Pinpoint the cell where the given text exists, returning its (x, y) midpoint coordinate. 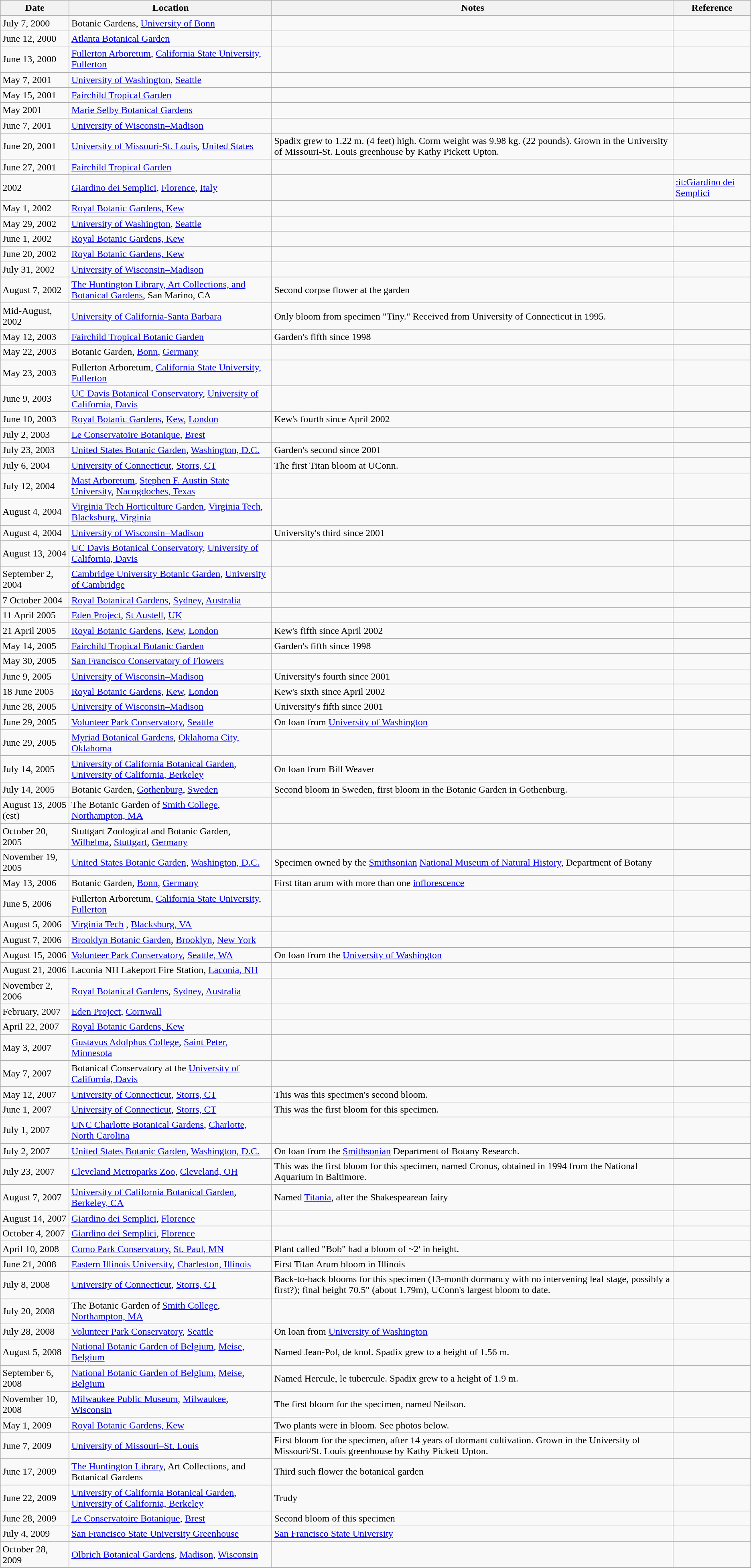
Notes (473, 8)
August 14, 2007 (35, 1218)
June 9, 2003 (35, 399)
July 1, 2007 (35, 1130)
Named Jean-Pol, de knol. Spadix grew to a height of 1.56 m. (473, 1352)
July 4, 2009 (35, 1534)
Volunteer Park Conservatory, Seattle, WA (170, 955)
Laconia NH Lakeport Fire Station, Laconia, NH (170, 970)
July 31, 2002 (35, 269)
July 12, 2004 (35, 486)
Location (170, 8)
Gustavus Adolphus College, Saint Peter, Minnesota (170, 1047)
The Huntington Library, Art Collections, and Botanical Gardens (170, 1471)
Only bloom from specimen "Tiny." Received from University of Connecticut in 1995. (473, 316)
July 2, 2003 (35, 435)
July 2, 2007 (35, 1151)
October 4, 2007 (35, 1234)
This was the first bloom for this specimen, named Cronus, obtained in 1994 from the National Aquarium in Baltimore. (473, 1171)
The first Titan bloom at UConn. (473, 465)
September 2, 2004 (35, 580)
San Francisco State University Greenhouse (170, 1534)
August 5, 2008 (35, 1352)
Virginia Tech , Blacksburg, VA (170, 925)
Kew's sixth since April 2002 (473, 692)
21 April 2005 (35, 631)
This was the first bloom for this specimen. (473, 1109)
Giardino dei Semplici, Florence, Italy (170, 188)
Marie Selby Botanical Gardens (170, 110)
Mast Arboretum, Stephen F. Austin State University, Nacogdoches, Texas (170, 486)
May 12, 2003 (35, 337)
November 19, 2005 (35, 863)
Trudy (473, 1498)
Kew's fifth since April 2002 (473, 631)
August 7, 2007 (35, 1198)
Plant called "Bob" had a bloom of ~2' in height. (473, 1249)
Cambridge University Botanic Garden, University of Cambridge (170, 580)
July 23, 2003 (35, 450)
Como Park Conservatory, St. Paul, MN (170, 1249)
August 13, 2005 (est) (35, 810)
August 15, 2006 (35, 955)
Brooklyn Botanic Garden, Brooklyn, New York (170, 940)
August 13, 2004 (35, 553)
Botanic Gardens, University of Bonn (170, 23)
UNC Charlotte Botanical Gardens, Charlotte, North Carolina (170, 1130)
Atlanta Botanical Garden (170, 38)
On loan from the Smithsonian Department of Botany Research. (473, 1151)
San Francisco Conservatory of Flowers (170, 661)
Reference (712, 8)
August 7, 2006 (35, 940)
June 13, 2000 (35, 59)
Mid-August, 2002 (35, 316)
Cleveland Metroparks Zoo, Cleveland, OH (170, 1171)
Date (35, 8)
Eastern Illinois University, Charleston, Illinois (170, 1264)
Milwaukee Public Museum, Milwaukee, Wisconsin (170, 1404)
June 20, 2002 (35, 254)
University's third since 2001 (473, 533)
San Francisco State University (473, 1534)
June 20, 2001 (35, 146)
July 8, 2008 (35, 1285)
Specimen owned by the Smithsonian National Museum of Natural History, Department of Botany (473, 863)
University of Missouri–St. Louis (170, 1446)
June 17, 2009 (35, 1471)
University of California-Santa Barbara (170, 316)
University of California Botanical Garden, Berkeley, CA (170, 1198)
April 22, 2007 (35, 1027)
Two plants were in bloom. See photos below. (473, 1425)
June 27, 2001 (35, 167)
July 23, 2007 (35, 1171)
2002 (35, 188)
June 1, 2007 (35, 1109)
June 9, 2005 (35, 676)
May 7, 2007 (35, 1074)
Garden's second since 2001 (473, 450)
May 13, 2006 (35, 883)
May 3, 2007 (35, 1047)
August 7, 2002 (35, 290)
:it:Giardino dei Semplici (712, 188)
May 7, 2001 (35, 80)
May 1, 2002 (35, 208)
18 June 2005 (35, 692)
University of Missouri-St. Louis, United States (170, 146)
June 7, 2009 (35, 1446)
May 23, 2003 (35, 373)
University's fourth since 2001 (473, 676)
July 6, 2004 (35, 465)
7 October 2004 (35, 600)
July 28, 2008 (35, 1331)
June 28, 2005 (35, 707)
First titan arum with more than one inflorescence (473, 883)
September 6, 2008 (35, 1378)
July 7, 2000 (35, 23)
Second bloom in Sweden, first bloom in the Botanic Garden in Gothenburg. (473, 789)
June 21, 2008 (35, 1264)
May 29, 2002 (35, 223)
May 30, 2005 (35, 661)
May 15, 2001 (35, 95)
11 April 2005 (35, 615)
May 1, 2009 (35, 1425)
First Titan Arum bloom in Illinois (473, 1264)
June 28, 2009 (35, 1519)
The first bloom for the specimen, named Neilson. (473, 1404)
This was this specimen's second bloom. (473, 1094)
On loan from the University of Washington (473, 955)
Eden Project, St Austell, UK (170, 615)
Botanic Garden, Gothenburg, Sweden (170, 789)
University's fifth since 2001 (473, 707)
Eden Project, Cornwall (170, 1012)
May 12, 2007 (35, 1094)
June 10, 2003 (35, 419)
May 14, 2005 (35, 646)
Named Titania, after the Shakespearean fairy (473, 1198)
Kew's fourth since April 2002 (473, 419)
August 5, 2006 (35, 925)
May 22, 2003 (35, 352)
July 20, 2008 (35, 1311)
May 2001 (35, 110)
June 22, 2009 (35, 1498)
August 21, 2006 (35, 970)
Olbrich Botanical Gardens, Madison, Wisconsin (170, 1555)
Second corpse flower at the garden (473, 290)
On loan from Bill Weaver (473, 769)
Named Hercule, le tubercule. Spadix grew to a height of 1.9 m. (473, 1378)
June 7, 2001 (35, 125)
The Huntington Library, Art Collections, and Botanical Gardens, San Marino, CA (170, 290)
November 2, 2006 (35, 991)
June 5, 2006 (35, 904)
February, 2007 (35, 1012)
November 10, 2008 (35, 1404)
Virginia Tech Horticulture Garden, Virginia Tech, Blacksburg, Virginia (170, 512)
June 1, 2002 (35, 239)
Botanical Conservatory at the University of California, Davis (170, 1074)
April 10, 2008 (35, 1249)
Myriad Botanical Gardens, Oklahoma City, Oklahoma (170, 743)
October 20, 2005 (35, 836)
First bloom for the specimen, after 14 years of dormant cultivation. Grown in the University of Missouri/St. Louis greenhouse by Kathy Pickett Upton. (473, 1446)
June 12, 2000 (35, 38)
Stuttgart Zoological and Botanic Garden, Wilhelma, Stuttgart, Germany (170, 836)
Third such flower the botanical garden (473, 1471)
Second bloom of this specimen (473, 1519)
October 28, 2009 (35, 1555)
